Return the [X, Y] coordinate for the center point of the cell that contains the specified text.  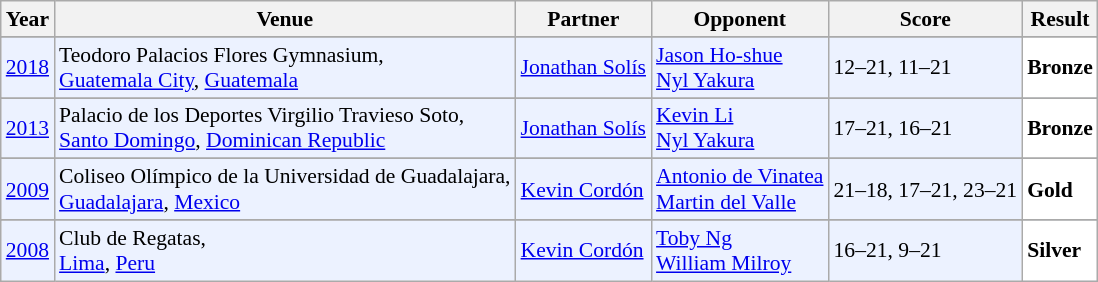
16–21, 9–21 [926, 250]
Partner [584, 19]
Coliseo Olímpico de la Universidad de Guadalajara,Guadalajara, Mexico [285, 190]
21–18, 17–21, 23–21 [926, 190]
Score [926, 19]
Opponent [740, 19]
Club de Regatas,Lima, Peru [285, 250]
Year [28, 19]
Silver [1060, 250]
2009 [28, 190]
17–21, 16–21 [926, 128]
Jason Ho-shue Nyl Yakura [740, 68]
2018 [28, 68]
Palacio de los Deportes Virgilio Travieso Soto,Santo Domingo, Dominican Republic [285, 128]
2013 [28, 128]
Teodoro Palacios Flores Gymnasium,Guatemala City, Guatemala [285, 68]
Antonio de Vinatea Martin del Valle [740, 190]
2008 [28, 250]
Gold [1060, 190]
Venue [285, 19]
Kevin Li Nyl Yakura [740, 128]
12–21, 11–21 [926, 68]
Toby Ng William Milroy [740, 250]
Result [1060, 19]
